Detect which cell encompasses the target text, then output its (X, Y) center coordinate. 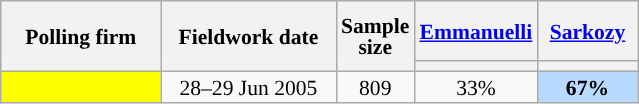
Emmanuelli (476, 31)
Samplesize (375, 36)
809 (375, 86)
Sarkozy (587, 31)
Polling firm (81, 36)
67% (587, 86)
28–29 Jun 2005 (248, 86)
Fieldwork date (248, 36)
33% (476, 86)
